Return the (x, y) coordinate for the center point of the cell that contains the specified text.  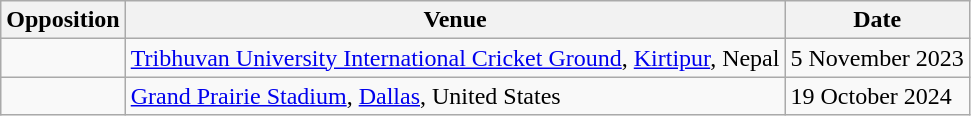
19 October 2024 (877, 96)
Tribhuvan University International Cricket Ground, Kirtipur, Nepal (455, 58)
Date (877, 20)
5 November 2023 (877, 58)
Opposition (63, 20)
Grand Prairie Stadium, Dallas, United States (455, 96)
Venue (455, 20)
